Extract the [X, Y] coordinate from the center of the cell holding the provided text.  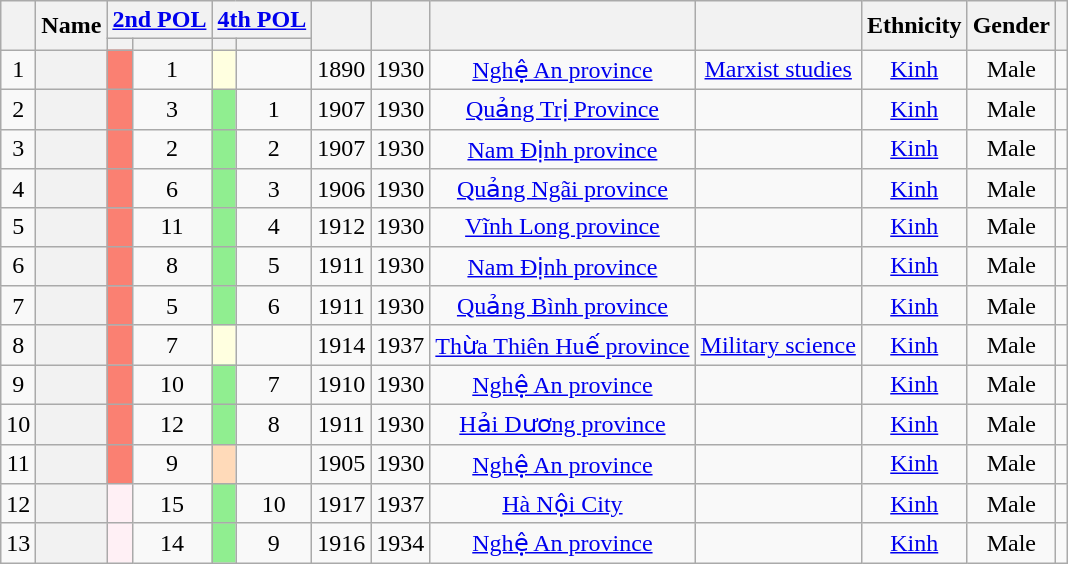
1917 [342, 504]
Quảng Ngãi province [562, 189]
Quảng Bình province [562, 306]
1916 [342, 543]
Marxist studies [778, 70]
1905 [342, 464]
Quảng Trị Province [562, 109]
15 [172, 504]
2nd POL [160, 20]
Name [72, 26]
14 [172, 543]
1912 [342, 227]
13 [18, 543]
1890 [342, 70]
1910 [342, 385]
1934 [400, 543]
Gender [1011, 26]
Hà Nội City [562, 504]
Hải Dương province [562, 424]
Vĩnh Long province [562, 227]
1906 [342, 189]
Ethnicity [914, 26]
Thừa Thiên Huế province [562, 345]
Military science [778, 345]
4th POL [262, 20]
1914 [342, 345]
